For the text-containing cell, return its midpoint in [X, Y] coordinate format. 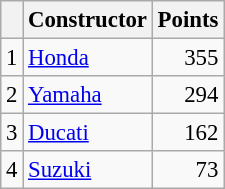
73 [188, 170]
Points [188, 20]
Constructor [88, 20]
4 [12, 170]
Yamaha [88, 95]
2 [12, 95]
1 [12, 58]
Ducati [88, 133]
Suzuki [88, 170]
3 [12, 133]
Honda [88, 58]
294 [188, 95]
355 [188, 58]
162 [188, 133]
